Scan for the cell matching the given text and deliver its (x, y) coordinate at center. 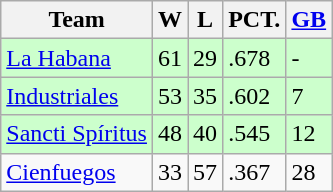
35 (206, 96)
57 (206, 172)
29 (206, 58)
28 (309, 172)
Industriales (77, 96)
.678 (254, 58)
.367 (254, 172)
61 (170, 58)
La Habana (77, 58)
- (309, 58)
7 (309, 96)
53 (170, 96)
48 (170, 134)
12 (309, 134)
PCT. (254, 20)
W (170, 20)
Cienfuegos (77, 172)
Sancti Spíritus (77, 134)
L (206, 20)
GB (309, 20)
33 (170, 172)
.602 (254, 96)
40 (206, 134)
Team (77, 20)
.545 (254, 134)
